Return the (x, y) coordinate for the center point of the cell that contains the specified text.  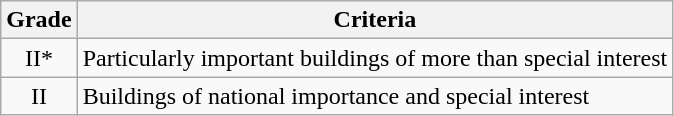
II* (39, 58)
Buildings of national importance and special interest (375, 96)
Particularly important buildings of more than special interest (375, 58)
Grade (39, 20)
II (39, 96)
Criteria (375, 20)
